For the text-containing cell, return its midpoint in (X, Y) coordinate format. 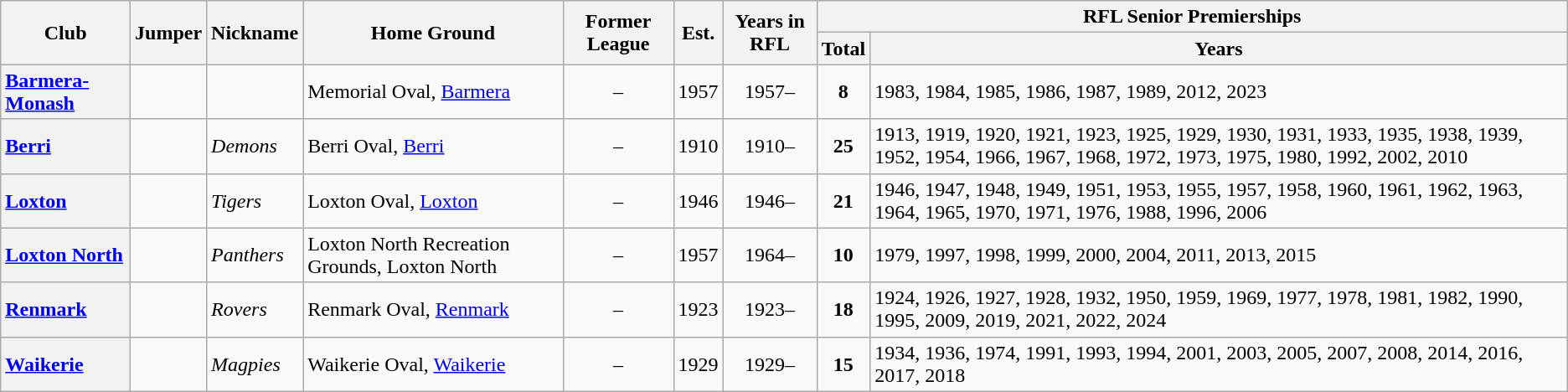
1957– (770, 92)
Former League (618, 33)
1929– (770, 364)
Nickname (255, 33)
1946 (699, 201)
Loxton Oval, Loxton (433, 201)
Demons (255, 146)
1946, 1947, 1948, 1949, 1951, 1953, 1955, 1957, 1958, 1960, 1961, 1962, 1963, 1964, 1965, 1970, 1971, 1976, 1988, 1996, 2006 (1220, 201)
1913, 1919, 1920, 1921, 1923, 1925, 1929, 1930, 1931, 1933, 1935, 1938, 1939, 1952, 1954, 1966, 1967, 1968, 1972, 1973, 1975, 1980, 1992, 2002, 2010 (1220, 146)
1910– (770, 146)
8 (843, 92)
Total (843, 49)
Berri Oval, Berri (433, 146)
1946– (770, 201)
Rovers (255, 310)
Barmera-Monash (65, 92)
25 (843, 146)
10 (843, 255)
Loxton North Recreation Grounds, Loxton North (433, 255)
Home Ground (433, 33)
1983, 1984, 1985, 1986, 1987, 1989, 2012, 2023 (1220, 92)
1979, 1997, 1998, 1999, 2000, 2004, 2011, 2013, 2015 (1220, 255)
21 (843, 201)
1923– (770, 310)
1910 (699, 146)
Loxton (65, 201)
Waikerie Oval, Waikerie (433, 364)
Memorial Oval, Barmera (433, 92)
Years in RFL (770, 33)
Est. (699, 33)
Years (1220, 49)
1923 (699, 310)
Magpies (255, 364)
Tigers (255, 201)
Berri (65, 146)
18 (843, 310)
Panthers (255, 255)
Club (65, 33)
Waikerie (65, 364)
1964– (770, 255)
1924, 1926, 1927, 1928, 1932, 1950, 1959, 1969, 1977, 1978, 1981, 1982, 1990, 1995, 2009, 2019, 2021, 2022, 2024 (1220, 310)
Renmark (65, 310)
1934, 1936, 1974, 1991, 1993, 1994, 2001, 2003, 2005, 2007, 2008, 2014, 2016, 2017, 2018 (1220, 364)
15 (843, 364)
1929 (699, 364)
Jumper (169, 33)
RFL Senior Premierships (1192, 17)
Renmark Oval, Renmark (433, 310)
Loxton North (65, 255)
